Pinpoint the cell where the given text exists, returning its (x, y) midpoint coordinate. 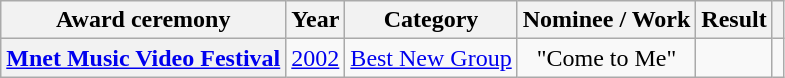
Nominee / Work (606, 20)
Year (316, 20)
Award ceremony (144, 20)
Result (734, 20)
Best New Group (431, 58)
2002 (316, 58)
"Come to Me" (606, 58)
Category (431, 20)
Mnet Music Video Festival (144, 58)
